Detect which cell encompasses the target text, then output its [X, Y] center coordinate. 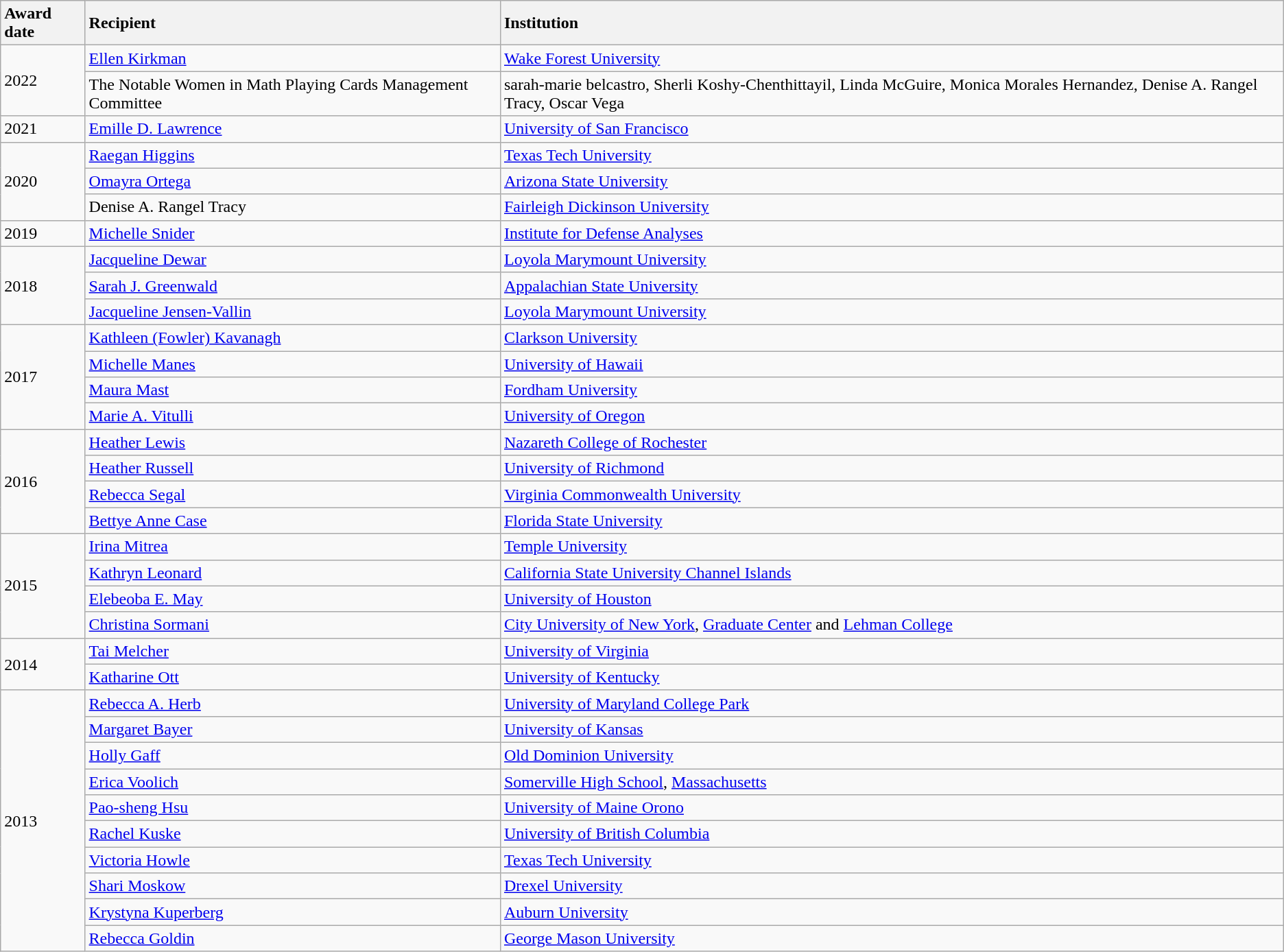
Irina Mitrea [292, 547]
2014 [43, 664]
Denise A. Rangel Tracy [292, 207]
Heather Lewis [292, 442]
2016 [43, 481]
Shari Moskow [292, 886]
Drexel University [892, 886]
Fordham University [892, 390]
George Mason University [892, 938]
Rebecca Goldin [292, 938]
Pao-sheng Hsu [292, 808]
2015 [43, 586]
Institution [892, 23]
Rebecca A. Herb [292, 703]
University of Kansas [892, 729]
Michelle Snider [292, 233]
2020 [43, 181]
Erica Voolich [292, 781]
University of Oregon [892, 416]
2019 [43, 233]
University of Houston [892, 599]
Fairleigh Dickinson University [892, 207]
Old Dominion University [892, 755]
Nazareth College of Rochester [892, 442]
Somerville High School, Massachusetts [892, 781]
Elebeoba E. May [292, 599]
2018 [43, 285]
University of Virginia [892, 651]
Krystyna Kuperberg [292, 912]
University of Maryland College Park [892, 703]
Jacqueline Jensen-Vallin [292, 311]
Rachel Kuske [292, 834]
Award date [43, 23]
Rebecca Segal [292, 495]
sarah-marie belcastro, Sherli Koshy-Chenthittayil, Linda McGuire, Monica Morales Hernandez, Denise A. Rangel Tracy, Oscar Vega [892, 93]
Wake Forest University [892, 58]
Bettye Anne Case [292, 521]
Raegan Higgins [292, 155]
Temple University [892, 547]
Emille D. Lawrence [292, 129]
Omayra Ortega [292, 181]
Recipient [292, 23]
2022 [43, 81]
University of Hawaii [892, 364]
University of British Columbia [892, 834]
Sarah J. Greenwald [292, 285]
2017 [43, 377]
Heather Russell [292, 468]
University of Maine Orono [892, 808]
Appalachian State University [892, 285]
University of Richmond [892, 468]
Maura Mast [292, 390]
Tai Melcher [292, 651]
Katharine Ott [292, 677]
Marie A. Vitulli [292, 416]
Michelle Manes [292, 364]
Kathleen (Fowler) Kavanagh [292, 337]
Arizona State University [892, 181]
2021 [43, 129]
University of San Francisco [892, 129]
Auburn University [892, 912]
Christina Sormani [292, 625]
Jacqueline Dewar [292, 259]
Kathryn Leonard [292, 573]
California State University Channel Islands [892, 573]
Ellen Kirkman [292, 58]
2013 [43, 820]
City University of New York, Graduate Center and Lehman College [892, 625]
Virginia Commonwealth University [892, 495]
Victoria Howle [292, 860]
Institute for Defense Analyses [892, 233]
Clarkson University [892, 337]
Holly Gaff [292, 755]
Florida State University [892, 521]
University of Kentucky [892, 677]
Margaret Bayer [292, 729]
The Notable Women in Math Playing Cards Management Committee [292, 93]
